Locate the cell with the specified text and output its [x, y] center coordinate. 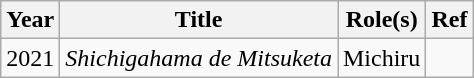
Michiru [382, 58]
Role(s) [382, 20]
Year [30, 20]
2021 [30, 58]
Ref [450, 20]
Shichigahama de Mitsuketa [199, 58]
Title [199, 20]
